Search for the cell housing the specified text and yield its (X, Y) center coordinate. 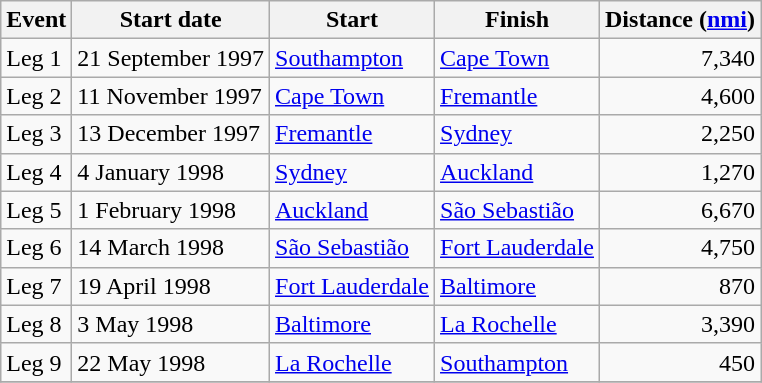
Leg 2 (36, 96)
450 (680, 362)
Start date (171, 20)
Leg 6 (36, 248)
13 December 1997 (171, 134)
4,750 (680, 248)
Leg 3 (36, 134)
3 May 1998 (171, 324)
Leg 8 (36, 324)
Distance (nmi) (680, 20)
19 April 1998 (171, 286)
2,250 (680, 134)
3,390 (680, 324)
1 February 1998 (171, 210)
22 May 1998 (171, 362)
21 September 1997 (171, 58)
Leg 7 (36, 286)
870 (680, 286)
6,670 (680, 210)
11 November 1997 (171, 96)
Leg 9 (36, 362)
Leg 5 (36, 210)
Leg 4 (36, 172)
Start (352, 20)
4 January 1998 (171, 172)
7,340 (680, 58)
Event (36, 20)
4,600 (680, 96)
Finish (518, 20)
14 March 1998 (171, 248)
1,270 (680, 172)
Leg 1 (36, 58)
